Pinpoint the cell where the given text exists, returning its [X, Y] midpoint coordinate. 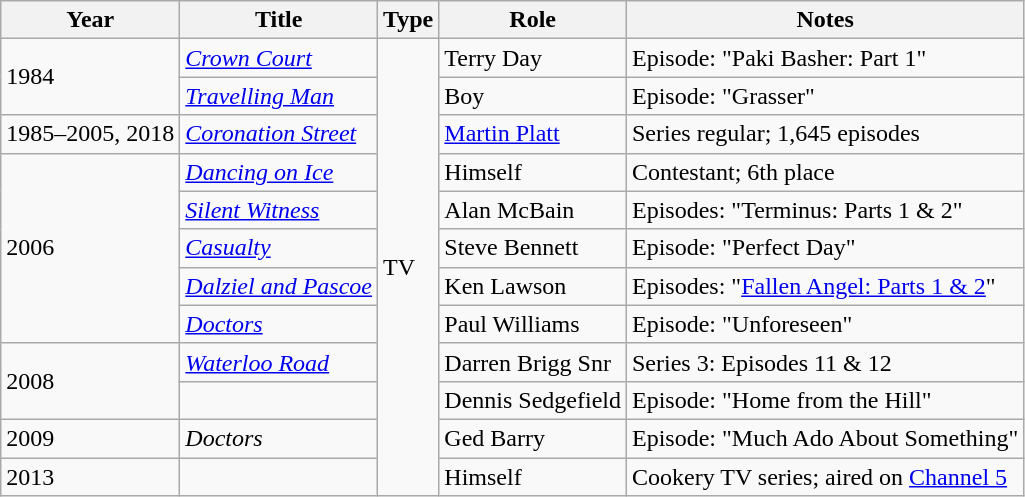
Martin Platt [533, 134]
1985–2005, 2018 [90, 134]
Episode: "Grasser" [824, 96]
Silent Witness [279, 210]
Alan McBain [533, 210]
Paul Williams [533, 324]
Ken Lawson [533, 286]
Episode: "Paki Basher: Part 1" [824, 58]
Travelling Man [279, 96]
Dancing on Ice [279, 172]
Boy [533, 96]
TV [408, 268]
Darren Brigg Snr [533, 362]
Dennis Sedgefield [533, 400]
Ged Barry [533, 438]
Notes [824, 20]
Series 3: Episodes 11 & 12 [824, 362]
Episode: "Home from the Hill" [824, 400]
Episodes: "Fallen Angel: Parts 1 & 2" [824, 286]
Type [408, 20]
Steve Bennett [533, 248]
2008 [90, 381]
2009 [90, 438]
2006 [90, 248]
1984 [90, 77]
Contestant; 6th place [824, 172]
Episode: "Perfect Day" [824, 248]
Dalziel and Pascoe [279, 286]
Episode: "Unforeseen" [824, 324]
Crown Court [279, 58]
Coronation Street [279, 134]
Casualty [279, 248]
Waterloo Road [279, 362]
Role [533, 20]
Episode: "Much Ado About Something" [824, 438]
Title [279, 20]
Series regular; 1,645 episodes [824, 134]
2013 [90, 477]
Year [90, 20]
Episodes: "Terminus: Parts 1 & 2" [824, 210]
Terry Day [533, 58]
Cookery TV series; aired on Channel 5 [824, 477]
